Capture the cell that displays the provided text and extract its [X, Y] central coordinate. 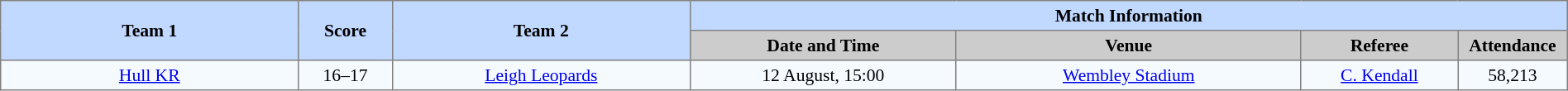
Date and Time [823, 45]
C. Kendall [1379, 75]
Wembley Stadium [1128, 75]
Leigh Leopards [541, 75]
Team 1 [150, 31]
Match Information [1128, 16]
12 August, 15:00 [823, 75]
Attendance [1513, 45]
Team 2 [541, 31]
Venue [1128, 45]
58,213 [1513, 75]
Referee [1379, 45]
Score [346, 31]
16–17 [346, 75]
Hull KR [150, 75]
